Output the (x, y) coordinate of the center of the cell containing the given text.  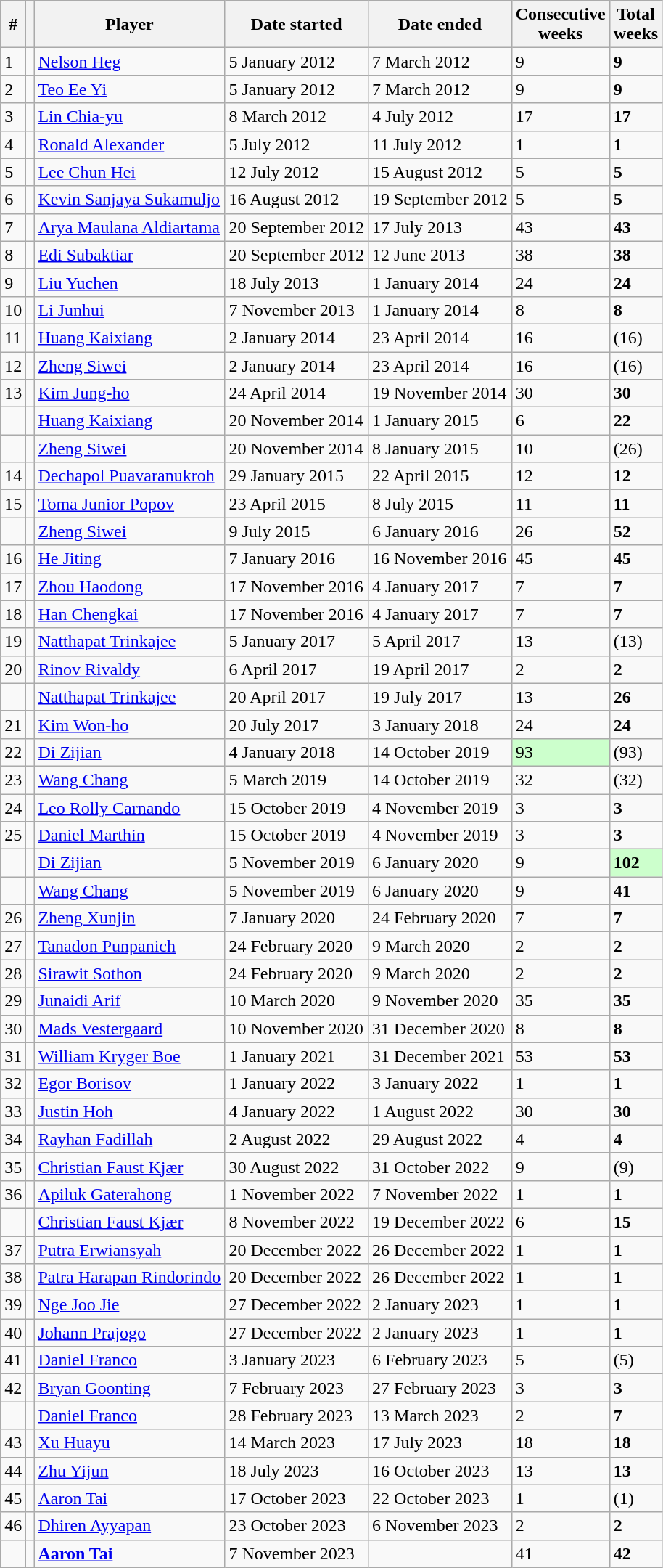
39 (13, 1305)
Date started (297, 25)
37 (13, 1249)
Putra Erwiansyah (129, 1249)
34 (13, 1139)
3 January 2018 (440, 724)
William Kryger Boe (129, 1056)
15 August 2012 (440, 172)
7 January 2020 (297, 918)
7 November 2023 (297, 1553)
23 (13, 780)
Dechapol Puavaranukroh (129, 476)
7 January 2016 (297, 559)
(1) (635, 1498)
(9) (635, 1167)
27 February 2023 (440, 1388)
17 July 2023 (440, 1443)
Rayhan Fadillah (129, 1139)
Kim Won-ho (129, 724)
6 February 2023 (440, 1360)
12 June 2013 (440, 255)
Han Chengkai (129, 614)
Totalweeks (635, 25)
8 March 2012 (297, 117)
102 (635, 863)
1 January 2021 (297, 1056)
44 (13, 1471)
28 (13, 973)
Toma Junior Popov (129, 504)
20 April 2017 (297, 697)
(5) (635, 1360)
22 April 2015 (440, 476)
19 July 2017 (440, 697)
7 November 2013 (297, 310)
9 July 2015 (297, 531)
Zheng Xunjin (129, 918)
1 August 2022 (440, 1111)
Rinov Rivaldy (129, 669)
12 July 2012 (297, 172)
Johann Prajogo (129, 1333)
20 (13, 669)
Xu Huayu (129, 1443)
1 January 2022 (297, 1084)
8 July 2015 (440, 504)
13 March 2023 (440, 1416)
Mads Vestergaard (129, 1029)
Teo Ee Yi (129, 89)
Tanadon Punpanich (129, 946)
Li Junhui (129, 310)
24 April 2014 (297, 393)
23 April 2015 (297, 504)
7 November 2022 (440, 1194)
Apiluk Gaterahong (129, 1194)
Date ended (440, 25)
4 January 2022 (297, 1111)
Leo Rolly Carnando (129, 808)
Lee Chun Hei (129, 172)
Ronald Alexander (129, 144)
21 (13, 724)
Arya Maulana Aldiartama (129, 227)
10 November 2020 (297, 1029)
Justin Hoh (129, 1111)
29 August 2022 (440, 1139)
1 November 2022 (297, 1194)
4 July 2012 (440, 117)
6 January 2016 (440, 531)
52 (635, 531)
10 March 2020 (297, 1001)
16 August 2012 (297, 200)
Junaidi Arif (129, 1001)
31 December 2021 (440, 1056)
8 January 2015 (440, 449)
19 September 2012 (440, 200)
31 (13, 1056)
Nge Joo Jie (129, 1305)
Zhu Yijun (129, 1471)
2 August 2022 (297, 1139)
(32) (635, 780)
3 January 2022 (440, 1084)
46 (13, 1526)
Egor Borisov (129, 1084)
5 January 2017 (297, 642)
Daniel Marthin (129, 836)
19 December 2022 (440, 1222)
16 November 2016 (440, 559)
Zhou Haodong (129, 587)
5 March 2019 (297, 780)
4 January 2018 (297, 752)
29 January 2015 (297, 476)
6 November 2023 (440, 1526)
(13) (635, 642)
14 (13, 476)
93 (560, 752)
17 October 2023 (297, 1498)
(93) (635, 752)
11 July 2012 (440, 144)
17 July 2013 (440, 227)
# (13, 25)
Sirawit Sothon (129, 973)
Liu Yuchen (129, 282)
Kim Jung-ho (129, 393)
5 April 2017 (440, 642)
19 November 2014 (440, 393)
18 July 2023 (297, 1471)
9 November 2020 (440, 1001)
29 (13, 1001)
20 July 2017 (297, 724)
Player (129, 25)
14 March 2023 (297, 1443)
Lin Chia-yu (129, 117)
Bryan Goonting (129, 1388)
23 October 2023 (297, 1526)
Kevin Sanjaya Sukamuljo (129, 200)
Patra Harapan Rindorindo (129, 1278)
He Jiting (129, 559)
30 August 2022 (297, 1167)
28 February 2023 (297, 1416)
22 October 2023 (440, 1498)
31 October 2022 (440, 1167)
(26) (635, 449)
3 January 2023 (297, 1360)
16 October 2023 (440, 1471)
36 (13, 1194)
5 July 2012 (297, 144)
33 (13, 1111)
Nelson Heg (129, 62)
Dhiren Ayyapan (129, 1526)
25 (13, 836)
19 April 2017 (440, 669)
1 January 2015 (440, 421)
Consecutiveweeks (560, 25)
7 February 2023 (297, 1388)
8 November 2022 (297, 1222)
31 December 2020 (440, 1029)
6 April 2017 (297, 669)
Edi Subaktiar (129, 255)
40 (13, 1333)
18 July 2013 (297, 282)
19 (13, 642)
27 (13, 946)
